Return the (X, Y) coordinate for the center point of the cell that contains the specified text.  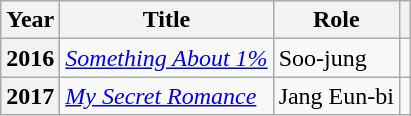
2017 (30, 96)
My Secret Romance (166, 96)
Title (166, 20)
2016 (30, 58)
Soo-jung (336, 58)
Year (30, 20)
Role (336, 20)
Jang Eun-bi (336, 96)
Something About 1% (166, 58)
